Output the [X, Y] coordinate of the center of the cell containing the given text.  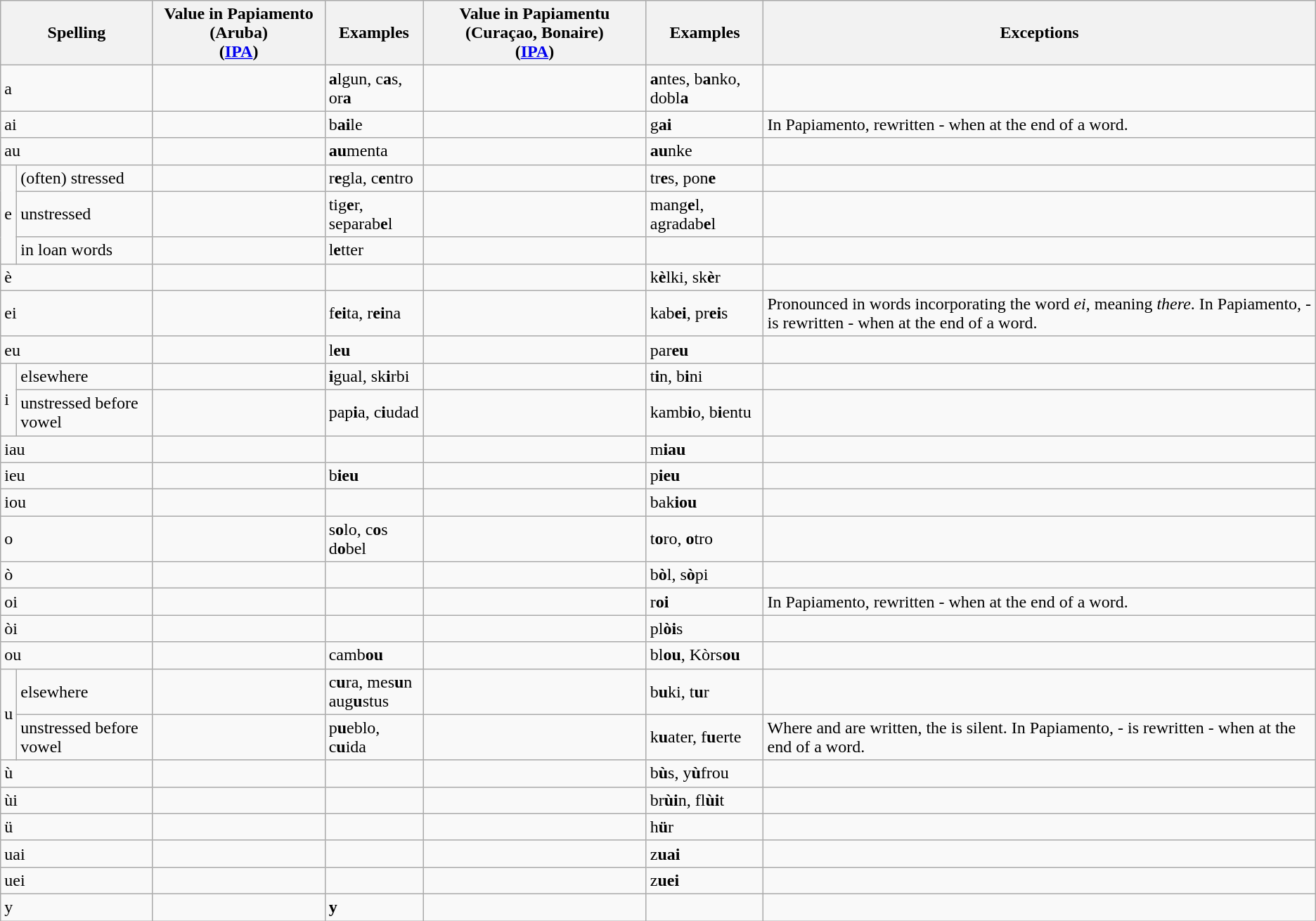
kuater, fuerte [704, 737]
bieu [374, 476]
uei [77, 880]
i [8, 399]
baile [374, 124]
oi [77, 602]
iau [77, 449]
kèlki, skèr [704, 277]
kambio, bientu [704, 412]
tres, pone [704, 178]
uai [77, 854]
u [8, 714]
blou, Kòrsou [704, 655]
zuai [704, 854]
zuei [704, 880]
Spelling [77, 33]
miau [704, 449]
unstressed [84, 214]
regla, centro [374, 178]
Exceptions [1039, 33]
ieu [77, 476]
ù [77, 773]
o [77, 539]
gai [704, 124]
toro, otro [704, 539]
eu [77, 349]
solo, cosdobel [374, 539]
ò [77, 575]
in loan words [84, 250]
letter [374, 250]
pueblo, cuida [374, 737]
pareu [704, 349]
plòis [704, 629]
aunke [704, 151]
feita, reina [374, 314]
antes, banko, dobla [704, 89]
e [8, 214]
ei [77, 314]
cura, mesunaugustus [374, 692]
igual, skirbi [374, 376]
aumenta [374, 151]
è [77, 277]
buki, tur [704, 692]
Pronounced in words incorporating the word ei, meaning there. In Papiamento, - is rewritten - when at the end of a word. [1039, 314]
ùi [77, 800]
kabei, preis [704, 314]
bùs, yùfrou [704, 773]
Value in Papiamentu (Curaçao, Bonaire)(IPA) [535, 33]
a [77, 89]
papia, ciudad [374, 412]
pieu [704, 476]
hür [704, 827]
leu [374, 349]
ai [77, 124]
Where and are written, the is silent. In Papiamento, - is rewritten - when at the end of a word. [1039, 737]
òi [77, 629]
cambou [374, 655]
iou [77, 503]
tin, bini [704, 376]
brùin, flùit [704, 800]
roi [704, 602]
bakiou [704, 503]
tiger, separabel [374, 214]
algun, cas, ora [374, 89]
ou [77, 655]
au [77, 151]
mangel, agradabel [704, 214]
(often) stressed [84, 178]
bòl, sòpi [704, 575]
ü [77, 827]
Value in Papiamento (Aruba)(IPA) [239, 33]
